Locate the cell with the specified text and output its (x, y) center coordinate. 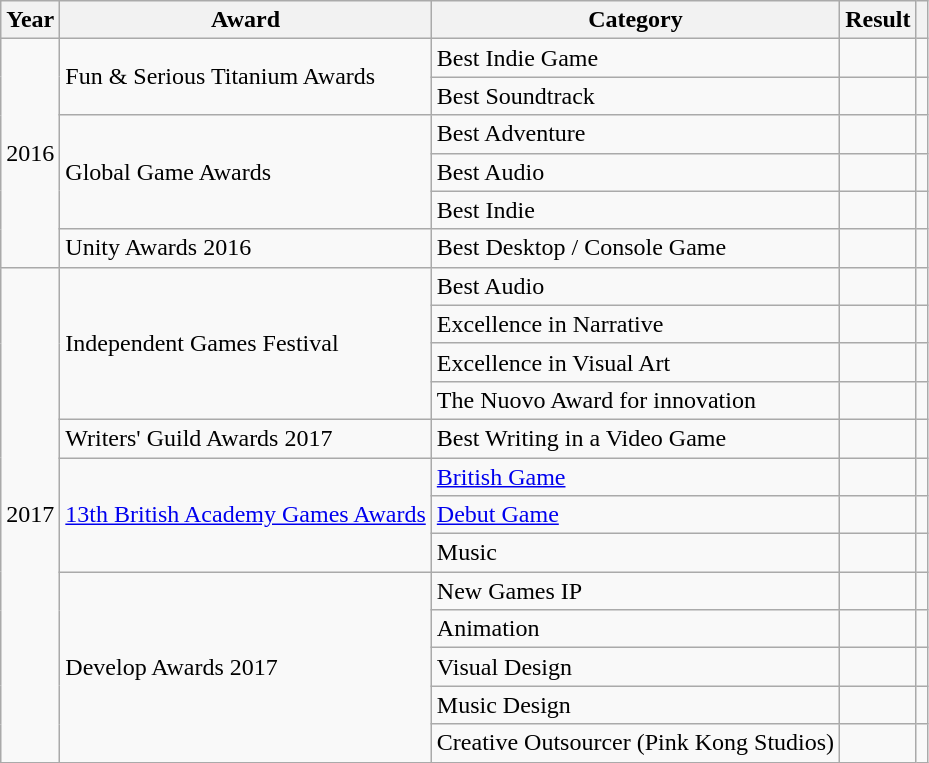
Best Adventure (635, 134)
Year (30, 20)
British Game (635, 477)
Visual Design (635, 667)
Independent Games Festival (246, 343)
Excellence in Narrative (635, 324)
Category (635, 20)
Best Desktop / Console Game (635, 248)
Debut Game (635, 515)
Best Writing in a Video Game (635, 438)
2016 (30, 153)
Animation (635, 629)
Develop Awards 2017 (246, 667)
Best Soundtrack (635, 96)
Unity Awards 2016 (246, 248)
Excellence in Visual Art (635, 362)
Fun & Serious Titanium Awards (246, 77)
Best Indie (635, 210)
Creative Outsourcer (Pink Kong Studios) (635, 743)
2017 (30, 514)
Award (246, 20)
13th British Academy Games Awards (246, 515)
Writers' Guild Awards 2017 (246, 438)
Global Game Awards (246, 172)
The Nuovo Award for innovation (635, 400)
Music (635, 553)
Best Indie Game (635, 58)
Result (878, 20)
New Games IP (635, 591)
Music Design (635, 705)
